Search for the cell housing the specified text and yield its (x, y) center coordinate. 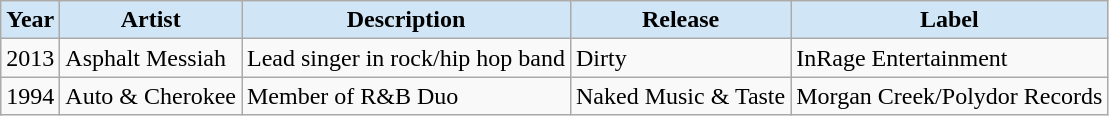
Artist (151, 20)
2013 (30, 58)
Asphalt Messiah (151, 58)
Label (950, 20)
Dirty (680, 58)
Morgan Creek/Polydor Records (950, 96)
Member of R&B Duo (406, 96)
1994 (30, 96)
Naked Music & Taste (680, 96)
Year (30, 20)
Release (680, 20)
Auto & Cherokee (151, 96)
Lead singer in rock/hip hop band (406, 58)
InRage Entertainment (950, 58)
Description (406, 20)
